For the text-containing cell, return its midpoint in [x, y] coordinate format. 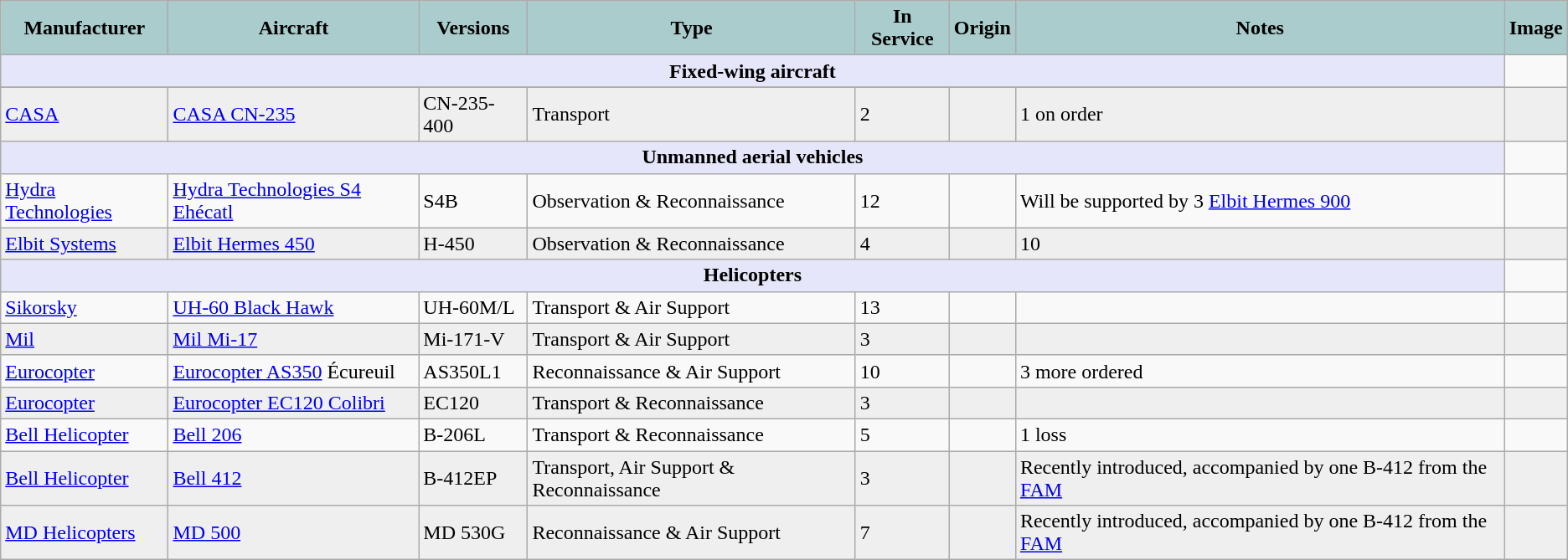
Hydra Technologies S4 Ehécatl [293, 201]
Mil Mi-17 [293, 339]
B-206L [473, 434]
In Service [902, 28]
Hydra Technologies [85, 201]
1 on order [1260, 114]
Fixed-wing aircraft [752, 71]
7 [902, 532]
Transport, Air Support & Reconnaissance [692, 477]
Mil [85, 339]
Transport [692, 114]
Eurocopter EC120 Colibri [293, 403]
CASA CN-235 [293, 114]
CASA [85, 114]
1 loss [1260, 434]
Manufacturer [85, 28]
Origin [982, 28]
MD Helicopters [85, 532]
B-412EP [473, 477]
UH-60 Black Hawk [293, 307]
AS350L1 [473, 371]
4 [902, 244]
Elbit Systems [85, 244]
Versions [473, 28]
Sikorsky [85, 307]
Bell 412 [293, 477]
H-450 [473, 244]
Helicopters [752, 275]
5 [902, 434]
EC120 [473, 403]
Aircraft [293, 28]
MD 530G [473, 532]
Eurocopter AS350 Écureuil [293, 371]
S4B [473, 201]
Mi-171-V [473, 339]
3 more ordered [1260, 371]
Notes [1260, 28]
Bell 206 [293, 434]
Will be supported by 3 Elbit Hermes 900 [1260, 201]
13 [902, 307]
Image [1536, 28]
Unmanned aerial vehicles [752, 157]
Elbit Hermes 450 [293, 244]
CN-235-400 [473, 114]
2 [902, 114]
MD 500 [293, 532]
Type [692, 28]
12 [902, 201]
UH-60M/L [473, 307]
